From the cell containing the given text, extract its center point as (x, y) coordinate. 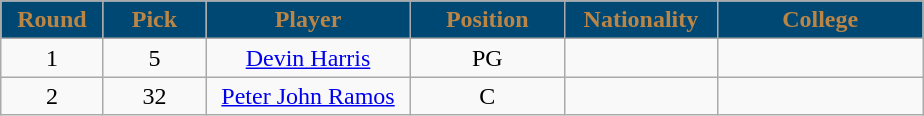
5 (154, 58)
Devin Harris (308, 58)
2 (52, 96)
Position (487, 20)
Nationality (641, 20)
1 (52, 58)
Player (308, 20)
32 (154, 96)
Peter John Ramos (308, 96)
Round (52, 20)
College (820, 20)
Pick (154, 20)
C (487, 96)
PG (487, 58)
